Identify which cell holds the provided text, then report its [X, Y] central coordinate. 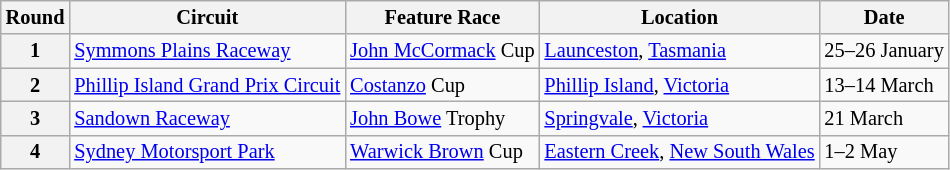
Phillip Island Grand Prix Circuit [207, 85]
13–14 March [884, 85]
4 [36, 152]
Eastern Creek, New South Wales [680, 152]
Date [884, 17]
2 [36, 85]
Feature Race [442, 17]
Phillip Island, Victoria [680, 85]
Warwick Brown Cup [442, 152]
Symmons Plains Raceway [207, 51]
Circuit [207, 17]
Launceston, Tasmania [680, 51]
Sydney Motorsport Park [207, 152]
Costanzo Cup [442, 85]
Sandown Raceway [207, 118]
Round [36, 17]
John Bowe Trophy [442, 118]
21 March [884, 118]
1–2 May [884, 152]
Location [680, 17]
25–26 January [884, 51]
Springvale, Victoria [680, 118]
1 [36, 51]
3 [36, 118]
John McCormack Cup [442, 51]
